Output the (x, y) coordinate of the center of the cell containing the given text.  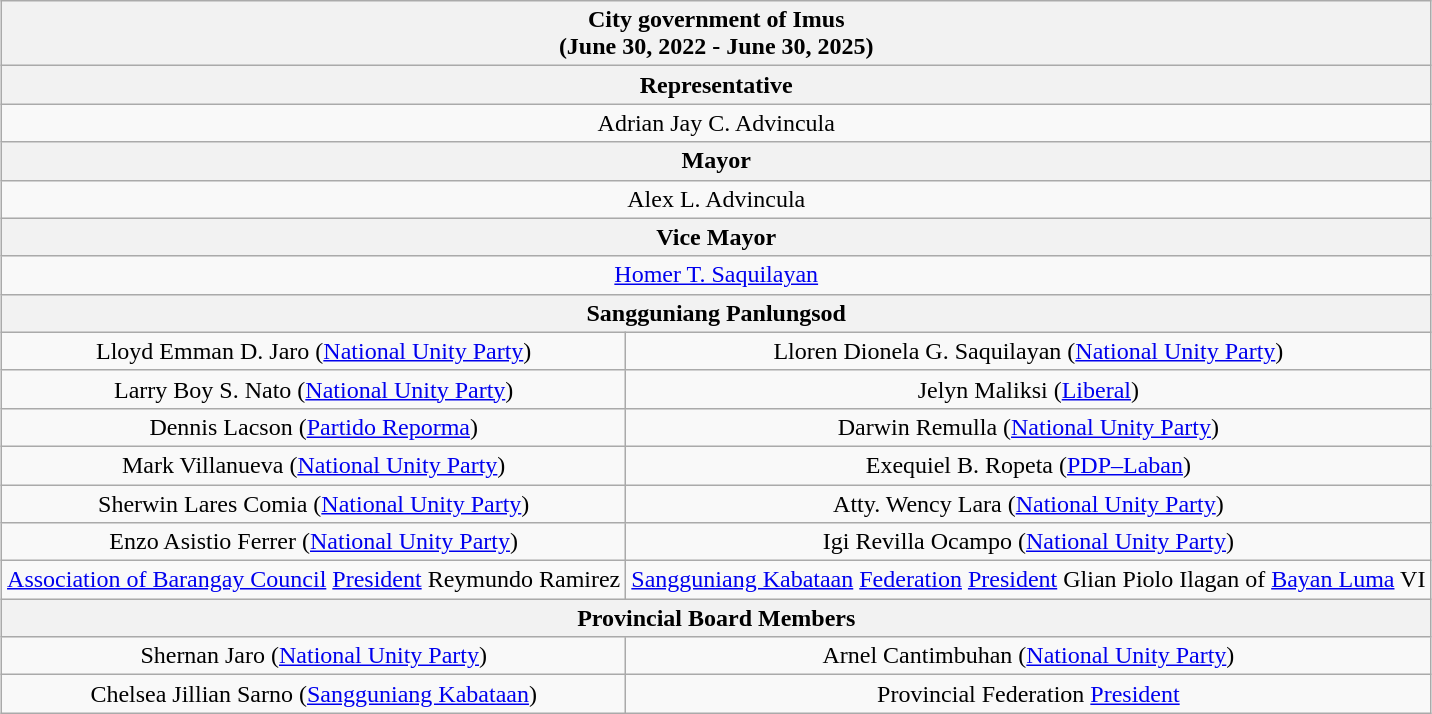
Exequiel B. Ropeta (PDP–Laban) (1028, 465)
Jelyn Maliksi (Liberal) (1028, 389)
Dennis Lacson (Partido Reporma) (314, 427)
Lloren Dionela G. Saquilayan (National Unity Party) (1028, 351)
City government of Imus(June 30, 2022 - June 30, 2025) (716, 34)
Enzo Asistio Ferrer (National Unity Party) (314, 542)
Mark Villanueva (National Unity Party) (314, 465)
Provincial Board Members (716, 618)
Sangguniang Panlungsod (716, 313)
Homer T. Saquilayan (716, 275)
Mayor (716, 161)
Atty. Wency Lara (National Unity Party) (1028, 503)
Sangguniang Kabataan Federation President Glian Piolo Ilagan of Bayan Luma VI (1028, 580)
Provincial Federation President (1028, 694)
Darwin Remulla (National Unity Party) (1028, 427)
Chelsea Jillian Sarno (Sangguniang Kabataan) (314, 694)
Alex L. Advincula (716, 199)
Representative (716, 85)
Sherwin Lares Comia (National Unity Party) (314, 503)
Larry Boy S. Nato (National Unity Party) (314, 389)
Igi Revilla Ocampo (National Unity Party) (1028, 542)
Shernan Jaro (National Unity Party) (314, 656)
Arnel Cantimbuhan (National Unity Party) (1028, 656)
Lloyd Emman D. Jaro (National Unity Party) (314, 351)
Association of Barangay Council President Reymundo Ramirez (314, 580)
Adrian Jay C. Advincula (716, 123)
Vice Mayor (716, 237)
